Scan for the cell matching the given text and deliver its [X, Y] coordinate at center. 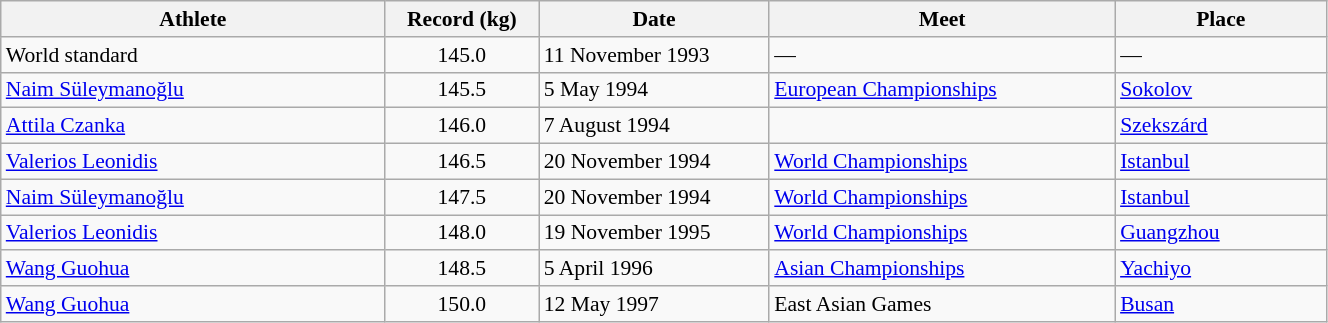
146.0 [462, 126]
European Championships [942, 90]
145.0 [462, 55]
147.5 [462, 197]
Busan [1220, 304]
World standard [193, 55]
5 May 1994 [654, 90]
145.5 [462, 90]
Asian Championships [942, 269]
5 April 1996 [654, 269]
11 November 1993 [654, 55]
Guangzhou [1220, 233]
East Asian Games [942, 304]
Sokolov [1220, 90]
Attila Czanka [193, 126]
Date [654, 19]
Meet [942, 19]
150.0 [462, 304]
7 August 1994 [654, 126]
Place [1220, 19]
Szekszárd [1220, 126]
12 May 1997 [654, 304]
148.0 [462, 233]
148.5 [462, 269]
19 November 1995 [654, 233]
Yachiyo [1220, 269]
Record (kg) [462, 19]
146.5 [462, 162]
Athlete [193, 19]
